Output the [x, y] coordinate of the center of the cell containing the given text.  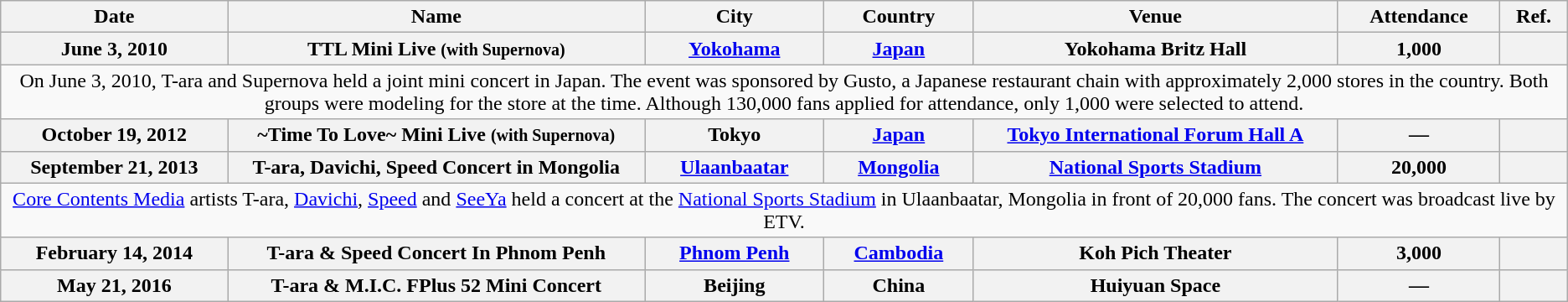
Name [436, 17]
City [735, 17]
Huiyuan Space [1156, 285]
October 19, 2012 [114, 135]
Venue [1156, 17]
Phnom Penh [735, 253]
September 21, 2013 [114, 167]
Beijing [735, 285]
TTL Mini Live (with Supernova) [436, 49]
Attendance [1419, 17]
20,000 [1419, 167]
T-ara & M.I.C. FPlus 52 Mini Concert [436, 285]
Koh Pich Theater [1156, 253]
China [899, 285]
1,000 [1419, 49]
Ulaanbaatar [735, 167]
3,000 [1419, 253]
Cambodia [899, 253]
Country [899, 17]
National Sports Stadium [1156, 167]
Ref. [1534, 17]
T-ara, Davichi, Speed Concert in Mongolia [436, 167]
June 3, 2010 [114, 49]
Yokohama Britz Hall [1156, 49]
Date [114, 17]
Mongolia [899, 167]
Tokyo [735, 135]
May 21, 2016 [114, 285]
~Time To Love~ Mini Live (with Supernova) [436, 135]
T-ara & Speed Concert In Phnom Penh [436, 253]
Tokyo International Forum Hall A [1156, 135]
Yokohama [735, 49]
February 14, 2014 [114, 253]
